Search for the cell housing the specified text and yield its (x, y) center coordinate. 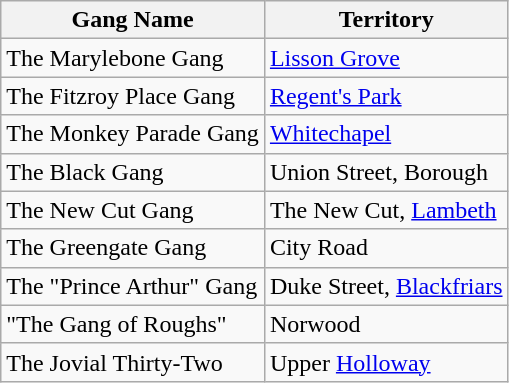
Gang Name (133, 20)
The Monkey Parade Gang (133, 134)
The Fitzroy Place Gang (133, 96)
The Black Gang (133, 172)
The "Prince Arthur" Gang (133, 286)
Territory (386, 20)
Lisson Grove (386, 58)
Union Street, Borough (386, 172)
Whitechapel (386, 134)
The New Cut Gang (133, 210)
The Jovial Thirty-Two (133, 362)
Duke Street, Blackfriars (386, 286)
Regent's Park (386, 96)
Norwood (386, 324)
City Road (386, 248)
Upper Holloway (386, 362)
"The Gang of Roughs" (133, 324)
The Greengate Gang (133, 248)
The Marylebone Gang (133, 58)
The New Cut, Lambeth (386, 210)
